Capture the cell that displays the provided text and extract its (x, y) central coordinate. 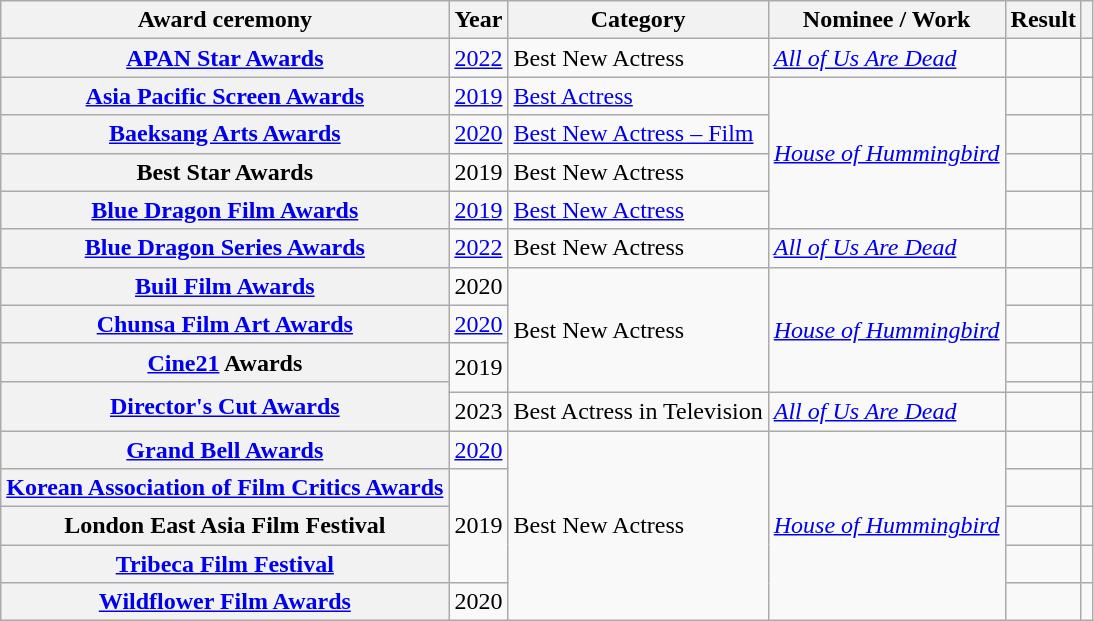
Best Actress (638, 96)
Best New Actress – Film (638, 134)
Chunsa Film Art Awards (225, 324)
Blue Dragon Film Awards (225, 210)
Result (1043, 20)
Category (638, 20)
Korean Association of Film Critics Awards (225, 488)
Year (478, 20)
Baeksang Arts Awards (225, 134)
Grand Bell Awards (225, 449)
Best Star Awards (225, 172)
London East Asia Film Festival (225, 526)
Nominee / Work (886, 20)
Buil Film Awards (225, 286)
Asia Pacific Screen Awards (225, 96)
Director's Cut Awards (225, 406)
Best Actress in Television (638, 411)
2023 (478, 411)
Tribeca Film Festival (225, 564)
Blue Dragon Series Awards (225, 248)
Award ceremony (225, 20)
Cine21 Awards (225, 362)
APAN Star Awards (225, 58)
Wildflower Film Awards (225, 602)
